Return [X, Y] of the center of cell containing provided text 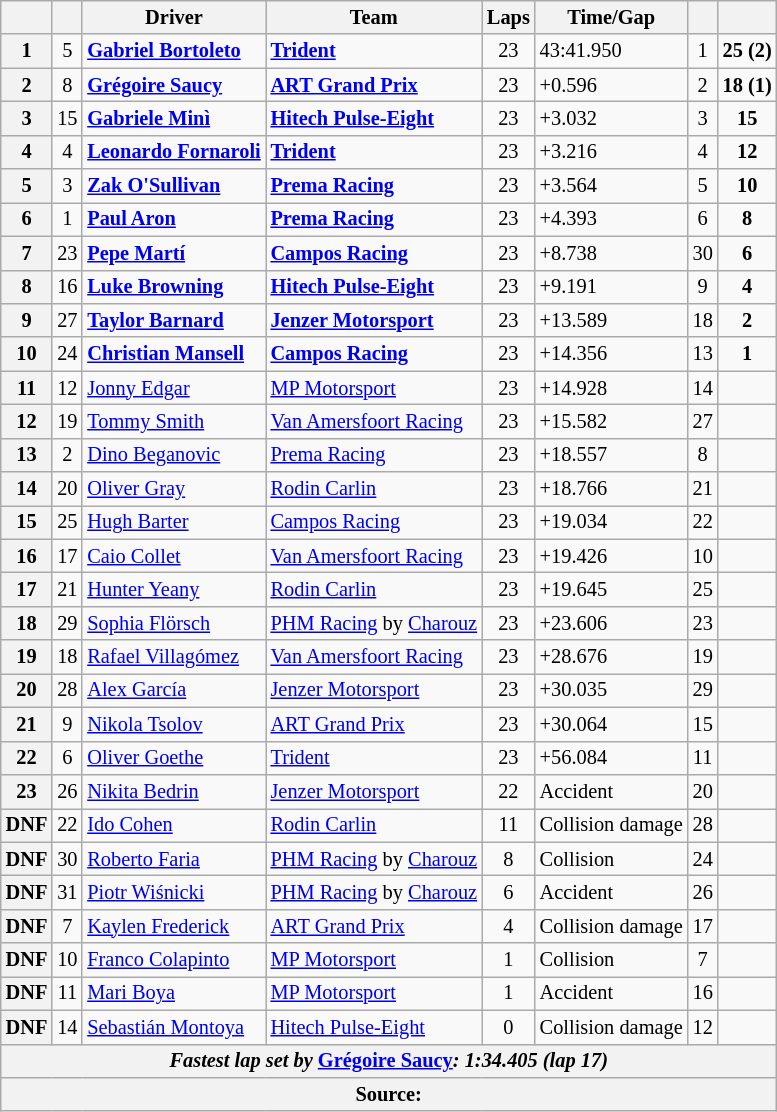
+13.589 [612, 320]
Alex García [174, 690]
Pepe Martí [174, 253]
25 (2) [748, 51]
Gabriel Bortoleto [174, 51]
+18.766 [612, 489]
+3.216 [612, 152]
Paul Aron [174, 219]
0 [508, 1027]
+30.064 [612, 724]
+8.738 [612, 253]
Grégoire Saucy [174, 85]
Christian Mansell [174, 354]
+23.606 [612, 623]
+14.356 [612, 354]
Hunter Yeany [174, 589]
Leonardo Fornaroli [174, 152]
43:41.950 [612, 51]
Nikola Tsolov [174, 724]
Zak O'Sullivan [174, 186]
Source: [389, 1094]
Roberto Faria [174, 859]
31 [67, 892]
Oliver Goethe [174, 758]
Jonny Edgar [174, 388]
+19.034 [612, 522]
Time/Gap [612, 17]
Piotr Wiśnicki [174, 892]
Caio Collet [174, 556]
+15.582 [612, 421]
Mari Boya [174, 993]
Nikita Bedrin [174, 791]
+18.557 [612, 455]
+30.035 [612, 690]
18 (1) [748, 85]
+4.393 [612, 219]
Oliver Gray [174, 489]
+9.191 [612, 287]
+0.596 [612, 85]
Rafael Villagómez [174, 657]
Dino Beganovic [174, 455]
Taylor Barnard [174, 320]
+56.084 [612, 758]
Fastest lap set by Grégoire Saucy: 1:34.405 (lap 17) [389, 1061]
Luke Browning [174, 287]
Franco Colapinto [174, 960]
+19.426 [612, 556]
Laps [508, 17]
Driver [174, 17]
Hugh Barter [174, 522]
Kaylen Frederick [174, 926]
Sebastián Montoya [174, 1027]
Team [374, 17]
+28.676 [612, 657]
+14.928 [612, 388]
+3.564 [612, 186]
+3.032 [612, 118]
+19.645 [612, 589]
Ido Cohen [174, 825]
Tommy Smith [174, 421]
Gabriele Minì [174, 118]
Sophia Flörsch [174, 623]
